For the text-containing cell, return its midpoint in [X, Y] coordinate format. 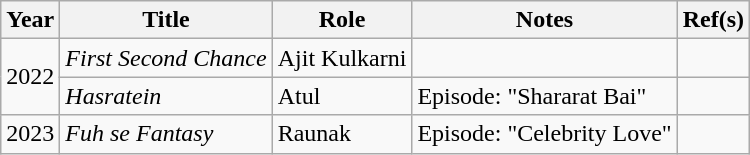
Fuh se Fantasy [166, 134]
Raunak [342, 134]
Hasratein [166, 96]
Ref(s) [713, 20]
Episode: "Shararat Bai" [544, 96]
2023 [30, 134]
2022 [30, 77]
Year [30, 20]
First Second Chance [166, 58]
Role [342, 20]
Atul [342, 96]
Title [166, 20]
Ajit Kulkarni [342, 58]
Episode: "Celebrity Love" [544, 134]
Notes [544, 20]
